Return [X, Y] of the center of cell containing provided text 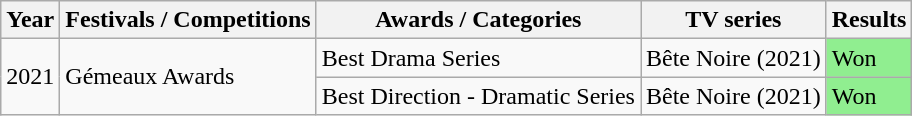
2021 [30, 77]
TV series [733, 20]
Gémeaux Awards [188, 77]
Best Drama Series [478, 58]
Year [30, 20]
Festivals / Competitions [188, 20]
Results [869, 20]
Best Direction - Dramatic Series [478, 96]
Awards / Categories [478, 20]
